For the text-containing cell, return its midpoint in [x, y] coordinate format. 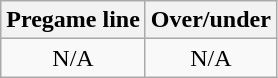
Pregame line [74, 20]
Over/under [210, 20]
